Find where the given text appears and provide that cell's center as [X, Y] coordinate. 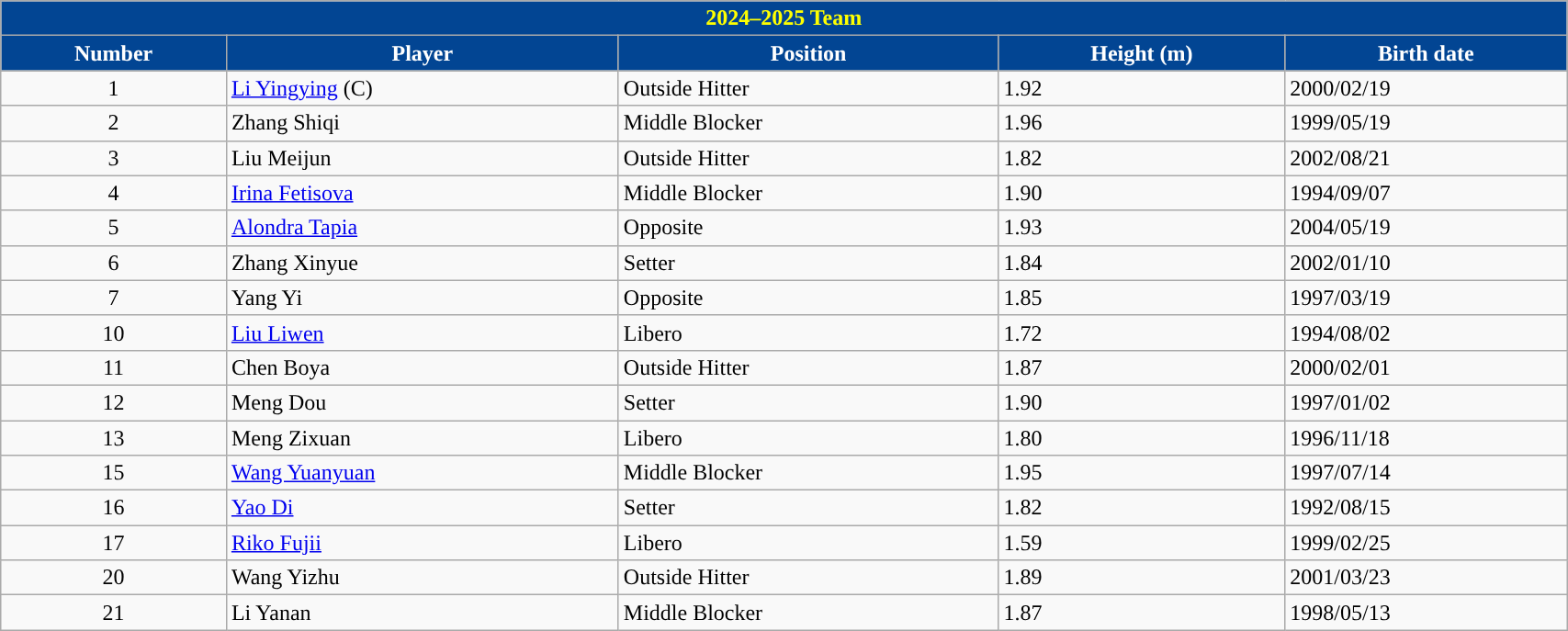
21 [114, 613]
Chen Boya [423, 367]
Riko Fujii [423, 543]
11 [114, 367]
2002/08/21 [1426, 158]
2000/02/19 [1426, 88]
1997/01/02 [1426, 402]
20 [114, 578]
10 [114, 332]
3 [114, 158]
17 [114, 543]
Zhang Xinyue [423, 263]
5 [114, 228]
1.93 [1142, 228]
1992/08/15 [1426, 508]
Birth date [1426, 53]
Height (m) [1142, 53]
6 [114, 263]
1999/02/25 [1426, 543]
1.85 [1142, 298]
1997/07/14 [1426, 473]
12 [114, 402]
Li Yingying (C) [423, 88]
4 [114, 193]
Irina Fetisova [423, 193]
1998/05/13 [1426, 613]
Liu Meijun [423, 158]
Position [808, 53]
1.95 [1142, 473]
1994/08/02 [1426, 332]
1 [114, 88]
Yang Yi [423, 298]
2004/05/19 [1426, 228]
Meng Zixuan [423, 438]
1.84 [1142, 263]
Li Yanan [423, 613]
1996/11/18 [1426, 438]
Wang Yuanyuan [423, 473]
Alondra Tapia [423, 228]
1999/05/19 [1426, 123]
15 [114, 473]
Liu Liwen [423, 332]
Meng Dou [423, 402]
1.92 [1142, 88]
7 [114, 298]
2002/01/10 [1426, 263]
2000/02/01 [1426, 367]
Wang Yizhu [423, 578]
Zhang Shiqi [423, 123]
2024–2025 Team [784, 18]
1.80 [1142, 438]
Player [423, 53]
16 [114, 508]
13 [114, 438]
Yao Di [423, 508]
1994/09/07 [1426, 193]
Number [114, 53]
1997/03/19 [1426, 298]
1.96 [1142, 123]
1.59 [1142, 543]
1.89 [1142, 578]
2 [114, 123]
2001/03/23 [1426, 578]
1.72 [1142, 332]
